Pinpoint the cell where the given text exists, returning its (x, y) midpoint coordinate. 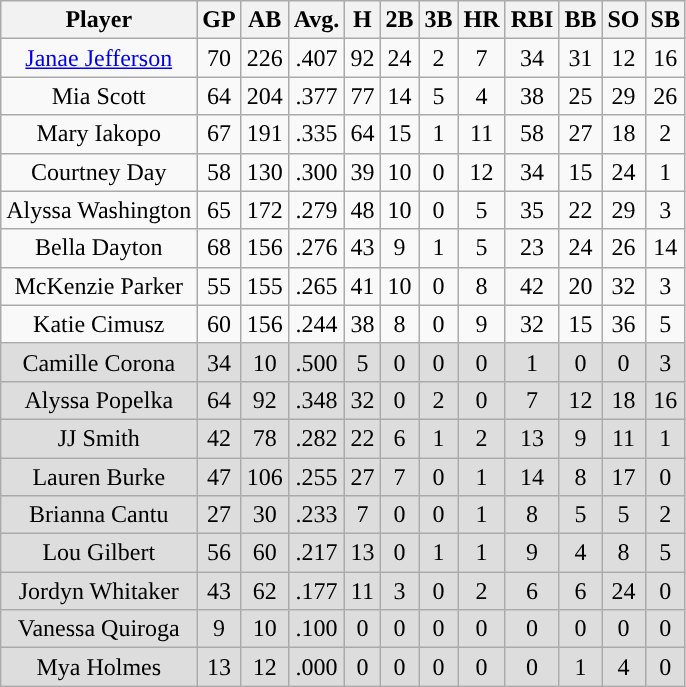
35 (532, 210)
SO (624, 20)
.100 (316, 629)
.276 (316, 248)
36 (624, 324)
20 (580, 286)
Jordyn Whitaker (99, 591)
Mya Holmes (99, 667)
H (362, 20)
Lou Gilbert (99, 553)
30 (264, 515)
77 (362, 96)
47 (219, 477)
Janae Jefferson (99, 58)
.300 (316, 172)
62 (264, 591)
Avg. (316, 20)
Katie Cimusz (99, 324)
Camille Corona (99, 362)
HR (482, 20)
23 (532, 248)
172 (264, 210)
17 (624, 477)
.244 (316, 324)
Player (99, 20)
SB (665, 20)
Alyssa Washington (99, 210)
Brianna Cantu (99, 515)
McKenzie Parker (99, 286)
GP (219, 20)
.279 (316, 210)
106 (264, 477)
Lauren Burke (99, 477)
.407 (316, 58)
39 (362, 172)
130 (264, 172)
Alyssa Popelka (99, 400)
BB (580, 20)
65 (219, 210)
Mia Scott (99, 96)
.348 (316, 400)
.282 (316, 438)
JJ Smith (99, 438)
Bella Dayton (99, 248)
68 (219, 248)
.377 (316, 96)
41 (362, 286)
.000 (316, 667)
155 (264, 286)
55 (219, 286)
25 (580, 96)
.500 (316, 362)
RBI (532, 20)
226 (264, 58)
67 (219, 134)
191 (264, 134)
.177 (316, 591)
.217 (316, 553)
3B (438, 20)
70 (219, 58)
2B (400, 20)
48 (362, 210)
AB (264, 20)
56 (219, 553)
.255 (316, 477)
204 (264, 96)
.335 (316, 134)
Vanessa Quiroga (99, 629)
.233 (316, 515)
31 (580, 58)
Mary Iakopo (99, 134)
Courtney Day (99, 172)
78 (264, 438)
.265 (316, 286)
